Search for the cell housing the specified text and yield its [x, y] center coordinate. 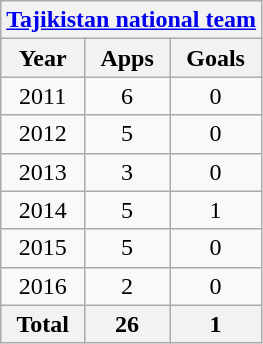
Goals [216, 58]
2012 [43, 134]
2015 [43, 248]
2 [128, 286]
2011 [43, 96]
Tajikistan national team [132, 20]
26 [128, 324]
Apps [128, 58]
Year [43, 58]
Total [43, 324]
2016 [43, 286]
6 [128, 96]
3 [128, 172]
2014 [43, 210]
2013 [43, 172]
